Extract the [x, y] coordinate from the center of the cell holding the provided text.  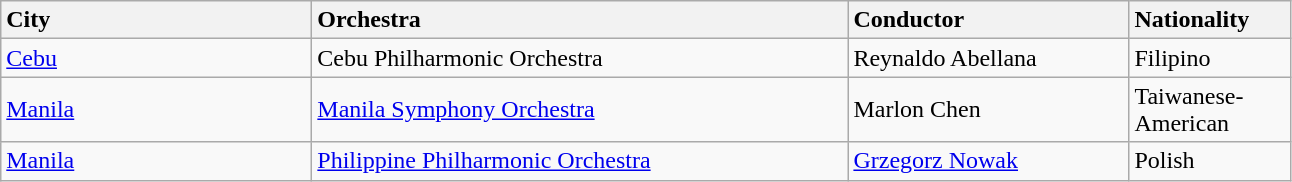
Manila Symphony Orchestra [580, 110]
Taiwanese-American [1210, 110]
Philippine Philharmonic Orchestra [580, 161]
Polish [1210, 161]
Orchestra [580, 20]
Conductor [988, 20]
Grzegorz Nowak [988, 161]
Reynaldo Abellana [988, 58]
Marlon Chen [988, 110]
Nationality [1210, 20]
City [156, 20]
Cebu [156, 58]
Cebu Philharmonic Orchestra [580, 58]
Filipino [1210, 58]
